For the text-containing cell, return its midpoint in (x, y) coordinate format. 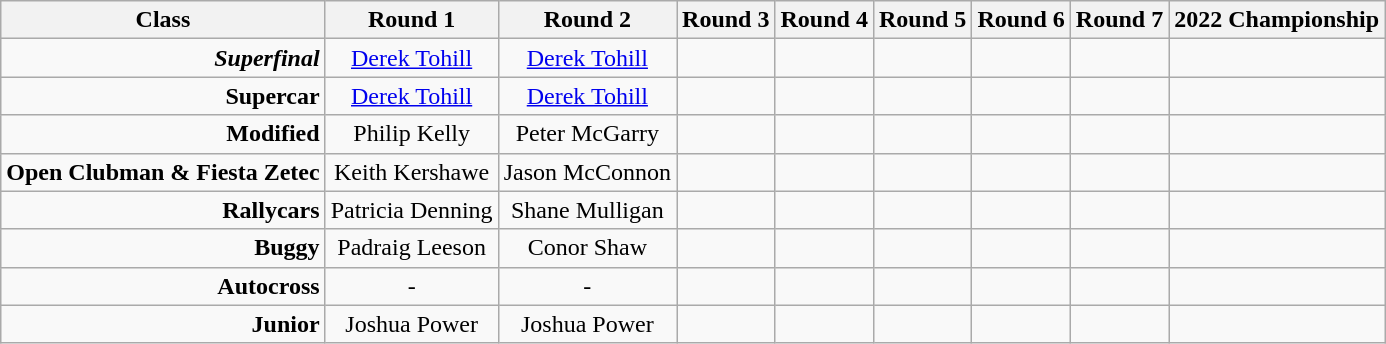
Autocross (163, 286)
Rallycars (163, 210)
Supercar (163, 96)
Round 6 (1021, 20)
Round 3 (726, 20)
Round 1 (412, 20)
Round 4 (824, 20)
Patricia Denning (412, 210)
Open Clubman & Fiesta Zetec (163, 172)
Superfinal (163, 58)
Jason McConnon (587, 172)
Junior (163, 324)
Round 2 (587, 20)
Round 7 (1119, 20)
Shane Mulligan (587, 210)
Modified (163, 134)
Keith Kershawe (412, 172)
Peter McGarry (587, 134)
Round 5 (922, 20)
Class (163, 20)
Buggy (163, 248)
Padraig Leeson (412, 248)
Philip Kelly (412, 134)
Conor Shaw (587, 248)
2022 Championship (1277, 20)
